Find where the given text appears and provide that cell's center as [x, y] coordinate. 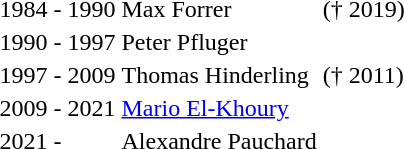
Thomas Hinderling [219, 75]
Peter Pfluger [219, 42]
Mario El-Khoury [219, 108]
